From the cell containing the given text, extract its center point as (x, y) coordinate. 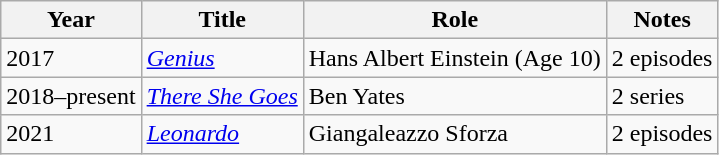
Ben Yates (454, 96)
There She Goes (222, 96)
Giangaleazzo Sforza (454, 134)
Year (71, 20)
2021 (71, 134)
Title (222, 20)
Hans Albert Einstein (Age 10) (454, 58)
Genius (222, 58)
2 series (662, 96)
2017 (71, 58)
Leonardo (222, 134)
Role (454, 20)
2018–present (71, 96)
Notes (662, 20)
